Detect which cell encompasses the target text, then output its [X, Y] center coordinate. 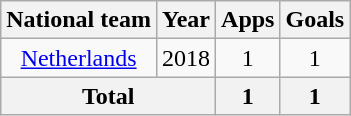
Apps [248, 20]
Year [186, 20]
Total [108, 96]
Netherlands [79, 58]
2018 [186, 58]
National team [79, 20]
Goals [315, 20]
